Detect which cell encompasses the target text, then output its (X, Y) center coordinate. 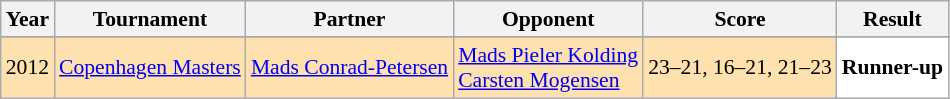
Year (28, 19)
Result (892, 19)
Runner-up (892, 68)
Mads Pieler Kolding Carsten Mogensen (548, 68)
2012 (28, 68)
Copenhagen Masters (150, 68)
Tournament (150, 19)
Mads Conrad-Petersen (350, 68)
Opponent (548, 19)
Partner (350, 19)
Score (740, 19)
23–21, 16–21, 21–23 (740, 68)
